Locate the cell with the specified text and output its [X, Y] center coordinate. 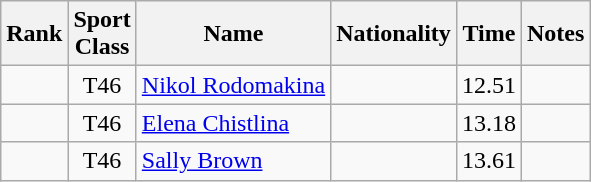
Notes [555, 34]
Sally Brown [233, 161]
Name [233, 34]
12.51 [488, 85]
Rank [34, 34]
SportClass [102, 34]
Elena Chistlina [233, 123]
Nikol Rodomakina [233, 85]
13.18 [488, 123]
Nationality [394, 34]
13.61 [488, 161]
Time [488, 34]
